Return the (x, y) coordinate for the center point of the cell that contains the specified text.  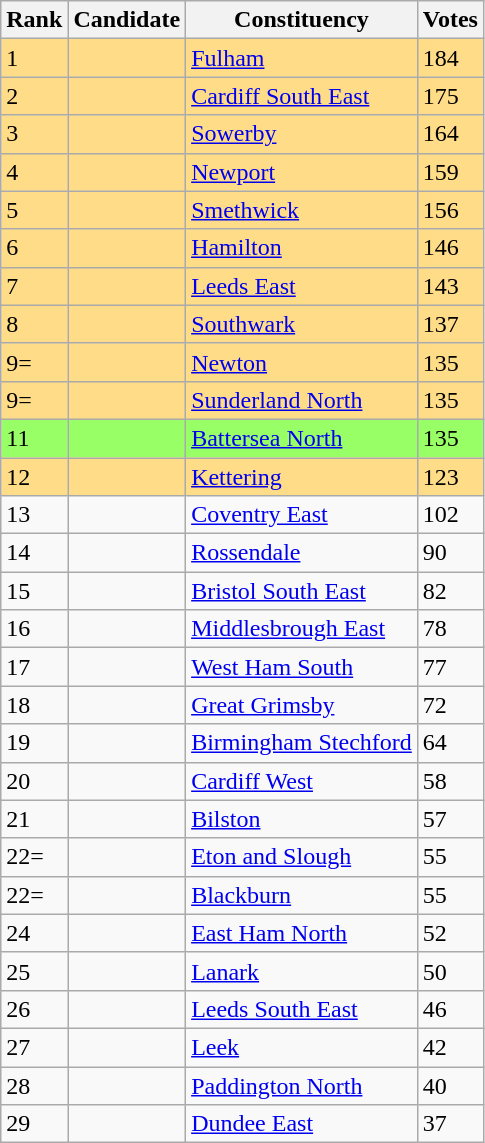
18 (34, 705)
13 (34, 515)
90 (450, 553)
42 (450, 1047)
146 (450, 248)
27 (34, 1047)
Constituency (302, 20)
Dundee East (302, 1124)
26 (34, 1009)
17 (34, 667)
159 (450, 172)
16 (34, 629)
29 (34, 1124)
5 (34, 210)
50 (450, 971)
184 (450, 58)
19 (34, 743)
156 (450, 210)
Newport (302, 172)
Cardiff West (302, 781)
46 (450, 1009)
Sunderland North (302, 400)
1 (34, 58)
Coventry East (302, 515)
21 (34, 819)
123 (450, 477)
Bristol South East (302, 591)
Hamilton (302, 248)
Rossendale (302, 553)
7 (34, 286)
4 (34, 172)
Blackburn (302, 895)
Smethwick (302, 210)
East Ham North (302, 933)
28 (34, 1085)
Leek (302, 1047)
Lanark (302, 971)
Middlesbrough East (302, 629)
24 (34, 933)
Great Grimsby (302, 705)
78 (450, 629)
58 (450, 781)
164 (450, 134)
14 (34, 553)
143 (450, 286)
137 (450, 324)
37 (450, 1124)
20 (34, 781)
Sowerby (302, 134)
West Ham South (302, 667)
6 (34, 248)
Votes (450, 20)
Battersea North (302, 438)
72 (450, 705)
Birmingham Stechford (302, 743)
Newton (302, 362)
3 (34, 134)
15 (34, 591)
Candidate (127, 20)
Eton and Slough (302, 857)
Rank (34, 20)
Cardiff South East (302, 96)
52 (450, 933)
Bilston (302, 819)
57 (450, 819)
77 (450, 667)
64 (450, 743)
Leeds East (302, 286)
40 (450, 1085)
Kettering (302, 477)
12 (34, 477)
102 (450, 515)
2 (34, 96)
8 (34, 324)
Southwark (302, 324)
Fulham (302, 58)
82 (450, 591)
Leeds South East (302, 1009)
11 (34, 438)
Paddington North (302, 1085)
25 (34, 971)
175 (450, 96)
